Return (X, Y) of the center of cell containing provided text 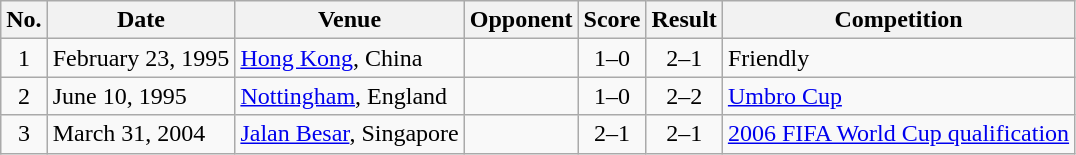
Jalan Besar, Singapore (350, 134)
June 10, 1995 (141, 96)
February 23, 1995 (141, 58)
3 (24, 134)
Umbro Cup (898, 96)
March 31, 2004 (141, 134)
2–2 (684, 96)
Hong Kong, China (350, 58)
1 (24, 58)
Competition (898, 20)
2 (24, 96)
No. (24, 20)
Score (612, 20)
Result (684, 20)
Friendly (898, 58)
2006 FIFA World Cup qualification (898, 134)
Nottingham, England (350, 96)
Venue (350, 20)
Opponent (521, 20)
Date (141, 20)
